Locate the cell with the specified text and output its [x, y] center coordinate. 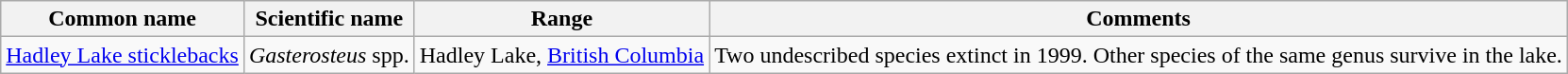
Two undescribed species extinct in 1999. Other species of the same genus survive in the lake. [1139, 55]
Range [561, 19]
Hadley Lake, British Columbia [561, 55]
Common name [123, 19]
Scientific name [328, 19]
Comments [1139, 19]
Hadley Lake sticklebacks [123, 55]
Gasterosteus spp. [328, 55]
